Scan for the cell matching the given text and deliver its [x, y] coordinate at center. 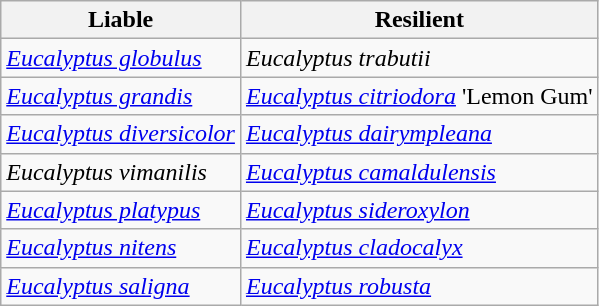
Eucalyptus saligna [121, 286]
Eucalyptus platypus [121, 210]
Eucalyptus nitens [121, 248]
Resilient [419, 20]
Eucalyptus globulus [121, 58]
Eucalyptus camaldulensis [419, 172]
Eucalyptus trabutii [419, 58]
Eucalyptus cladocalyx [419, 248]
Eucalyptus dairympleana [419, 134]
Eucalyptus sideroxylon [419, 210]
Eucalyptus diversicolor [121, 134]
Eucalyptus robusta [419, 286]
Eucalyptus citriodora 'Lemon Gum' [419, 96]
Eucalyptus vimanilis [121, 172]
Eucalyptus grandis [121, 96]
Liable [121, 20]
